From the cell containing the given text, extract its center point as (X, Y) coordinate. 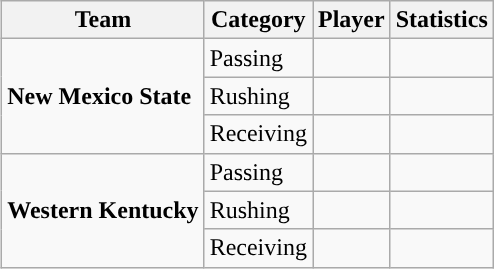
Statistics (442, 20)
Team (103, 20)
Category (258, 20)
Player (351, 20)
Western Kentucky (103, 210)
New Mexico State (103, 96)
